Return (X, Y) of the center of cell containing provided text 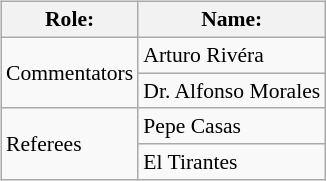
Referees (70, 144)
Commentators (70, 72)
Name: (232, 20)
Role: (70, 20)
Dr. Alfonso Morales (232, 91)
El Tirantes (232, 162)
Arturo Rivéra (232, 55)
Pepe Casas (232, 126)
